Provide the [x, y] coordinate of the cell's center where the given text is located.  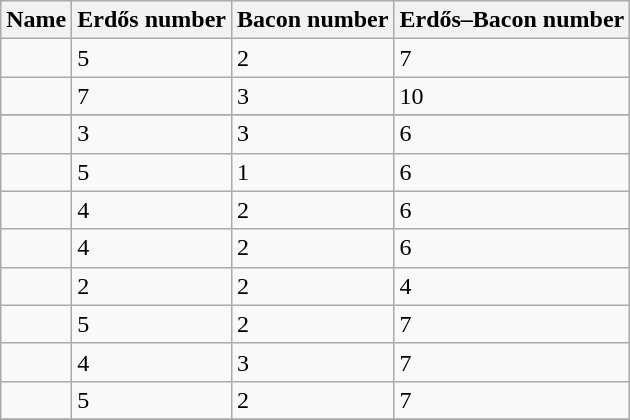
Erdős–Bacon number [512, 20]
Erdős number [152, 20]
Bacon number [313, 20]
10 [512, 96]
1 [313, 172]
Name [36, 20]
